Determine the (x, y) coordinate at the center of the cell enclosing the given text.  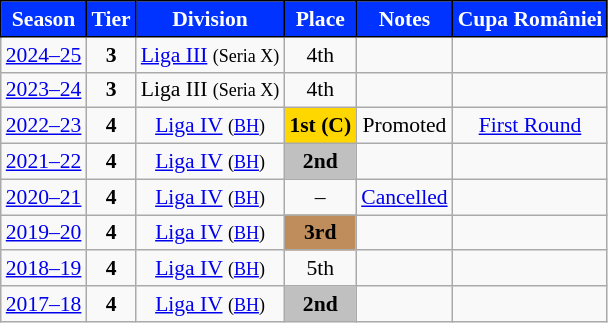
2017–18 (44, 304)
3rd (320, 233)
Cupa României (530, 19)
Notes (404, 19)
Promoted (404, 126)
First Round (530, 126)
2018–19 (44, 269)
– (320, 197)
Tier (110, 19)
Cancelled (404, 197)
2020–21 (44, 197)
Place (320, 19)
5th (320, 269)
Season (44, 19)
2022–23 (44, 126)
2021–22 (44, 162)
2024–25 (44, 55)
1st (C) (320, 126)
2023–24 (44, 90)
Division (210, 19)
2019–20 (44, 233)
